Return (X, Y) of the center of cell containing provided text 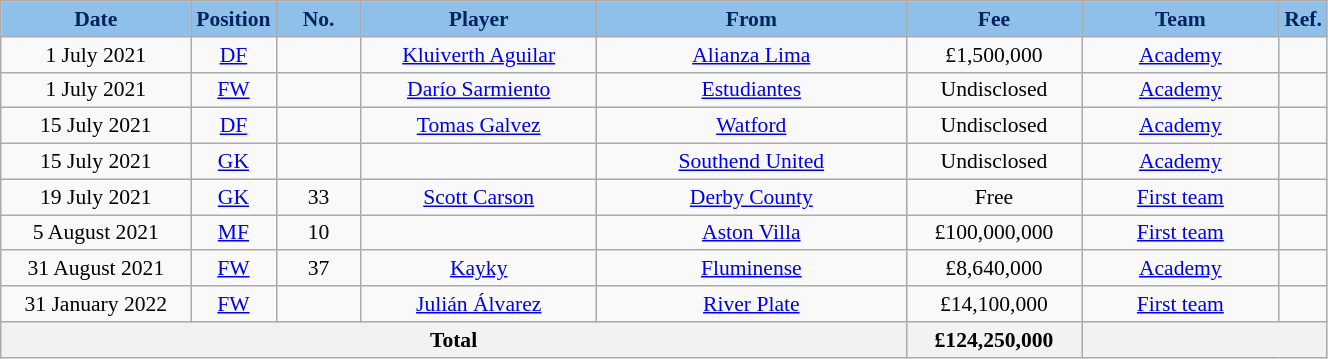
£14,100,000 (994, 304)
£1,500,000 (994, 55)
37 (318, 269)
19 July 2021 (96, 197)
Fluminense (751, 269)
£8,640,000 (994, 269)
River Plate (751, 304)
Ref. (1303, 19)
31 January 2022 (96, 304)
Alianza Lima (751, 55)
Julián Álvarez (478, 304)
Watford (751, 126)
10 (318, 233)
From (751, 19)
31 August 2021 (96, 269)
33 (318, 197)
£124,250,000 (994, 340)
Scott Carson (478, 197)
Derby County (751, 197)
Kluiverth Aguilar (478, 55)
Player (478, 19)
Free (994, 197)
Tomas Galvez (478, 126)
Position (234, 19)
Kayky (478, 269)
Southend United (751, 162)
No. (318, 19)
MF (234, 233)
Estudiantes (751, 90)
Total (454, 340)
Aston Villa (751, 233)
Darío Sarmiento (478, 90)
Team (1181, 19)
Fee (994, 19)
5 August 2021 (96, 233)
£100,000,000 (994, 233)
Date (96, 19)
